Return (X, Y) of the center of cell containing provided text 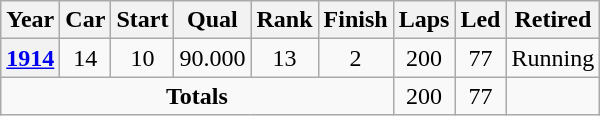
90.000 (212, 58)
Start (142, 20)
Year (30, 20)
13 (284, 58)
2 (356, 58)
Rank (284, 20)
Car (86, 20)
Finish (356, 20)
Retired (553, 20)
Laps (424, 20)
Totals (197, 96)
1914 (30, 58)
10 (142, 58)
Running (553, 58)
Led (480, 20)
Qual (212, 20)
14 (86, 58)
